Identify which cell holds the provided text, then report its [x, y] central coordinate. 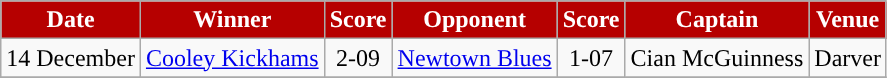
Captain [717, 20]
Cian McGuinness [717, 58]
Cooley Kickhams [232, 58]
14 December [71, 58]
Opponent [474, 20]
Newtown Blues [474, 58]
1-07 [591, 58]
Winner [232, 20]
2-09 [358, 58]
Darver [848, 58]
Date [71, 20]
Venue [848, 20]
